Return the (x, y) coordinate for the center point of the cell that contains the specified text.  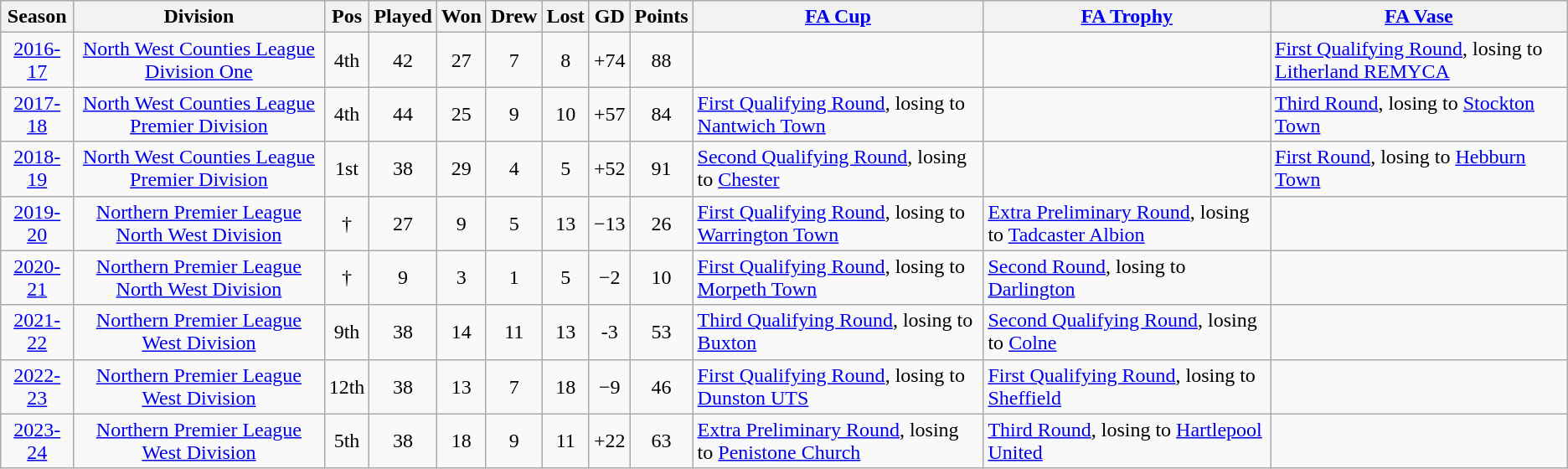
84 (662, 114)
26 (662, 223)
12th (347, 387)
Second Qualifying Round, losing to Colne (1127, 332)
Division (199, 17)
2021-22 (37, 332)
-3 (610, 332)
Lost (565, 17)
Third Round, losing to Hartlepool United (1127, 441)
Pos (347, 17)
9th (347, 332)
25 (461, 114)
Played (403, 17)
8 (565, 60)
2017-18 (37, 114)
First Qualifying Round, losing to Litherland REMYCA (1419, 60)
+74 (610, 60)
Extra Preliminary Round, losing to Penistone Church (838, 441)
14 (461, 332)
29 (461, 169)
2016-17 (37, 60)
91 (662, 169)
63 (662, 441)
−2 (610, 278)
5th (347, 441)
+57 (610, 114)
Won (461, 17)
First Qualifying Round, losing to Sheffield (1127, 387)
Drew (514, 17)
First Qualifying Round, losing to Nantwich Town (838, 114)
First Qualifying Round, losing to Dunston UTS (838, 387)
2020-21 (37, 278)
FA Vase (1419, 17)
First Qualifying Round, losing to Morpeth Town (838, 278)
First Qualifying Round, losing to Warrington Town (838, 223)
+52 (610, 169)
−13 (610, 223)
FA Cup (838, 17)
2022-23 (37, 387)
44 (403, 114)
88 (662, 60)
FA Trophy (1127, 17)
2019-20 (37, 223)
GD (610, 17)
1 (514, 278)
Extra Preliminary Round, losing to Tadcaster Albion (1127, 223)
3 (461, 278)
Third Qualifying Round, losing to Buxton (838, 332)
First Round, losing to Hebburn Town (1419, 169)
2023-24 (37, 441)
North West Counties League Division One (199, 60)
2018-19 (37, 169)
Second Round, losing to Darlington (1127, 278)
Points (662, 17)
+22 (610, 441)
Season (37, 17)
−9 (610, 387)
1st (347, 169)
Third Round, losing to Stockton Town (1419, 114)
Second Qualifying Round, losing to Chester (838, 169)
42 (403, 60)
46 (662, 387)
4 (514, 169)
53 (662, 332)
